Determine the (X, Y) coordinate at the center of the cell enclosing the given text.  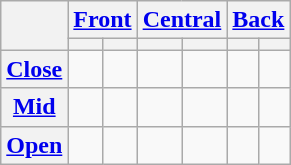
Close (34, 69)
Open (34, 145)
Mid (34, 107)
Front (102, 20)
Central (182, 20)
Back (258, 20)
